Locate the cell with the specified text and output its [x, y] center coordinate. 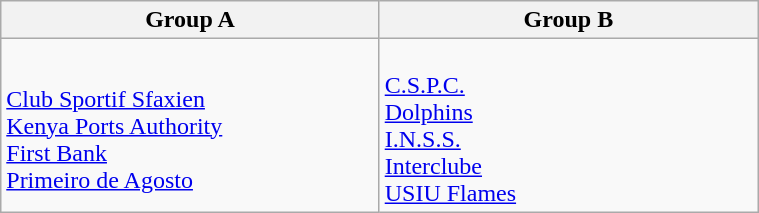
C.S.P.C. Dolphins I.N.S.S. Interclube USIU Flames [568, 126]
Club Sportif Sfaxien Kenya Ports Authority First Bank Primeiro de Agosto [190, 126]
Group B [568, 20]
Group A [190, 20]
